Scan for the cell matching the given text and deliver its [X, Y] coordinate at center. 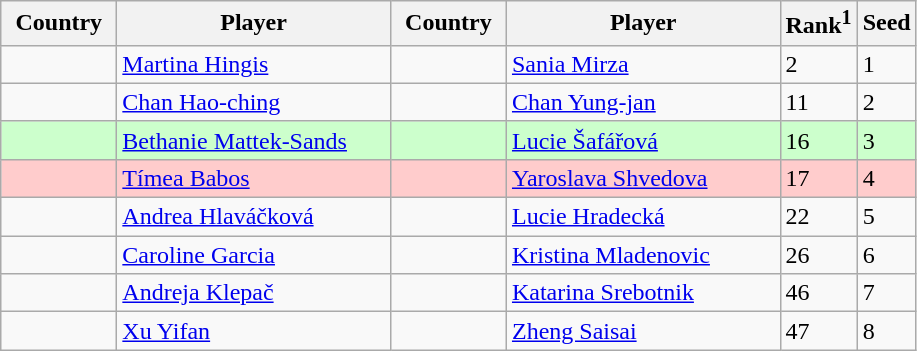
7 [886, 293]
Lucie Hradecká [643, 217]
Andrea Hlaváčková [254, 217]
Kristina Mladenovic [643, 255]
Yaroslava Shvedova [643, 178]
Tímea Babos [254, 178]
17 [818, 178]
Chan Yung-jan [643, 102]
46 [818, 293]
1 [886, 64]
Bethanie Mattek-Sands [254, 140]
Rank1 [818, 24]
Andreja Klepač [254, 293]
5 [886, 217]
16 [818, 140]
Zheng Saisai [643, 331]
3 [886, 140]
26 [818, 255]
Sania Mirza [643, 64]
Seed [886, 24]
8 [886, 331]
Chan Hao-ching [254, 102]
Xu Yifan [254, 331]
11 [818, 102]
Caroline Garcia [254, 255]
47 [818, 331]
22 [818, 217]
Martina Hingis [254, 64]
6 [886, 255]
Katarina Srebotnik [643, 293]
Lucie Šafářová [643, 140]
4 [886, 178]
